From the cell containing the given text, extract its center point as [x, y] coordinate. 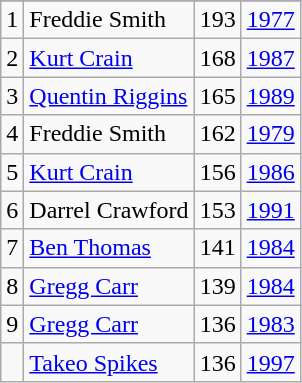
Quentin Riggins [109, 96]
156 [218, 172]
6 [12, 210]
Takeo Spikes [109, 362]
1986 [270, 172]
141 [218, 248]
1977 [270, 20]
1991 [270, 210]
Ben Thomas [109, 248]
9 [12, 324]
193 [218, 20]
5 [12, 172]
1983 [270, 324]
3 [12, 96]
8 [12, 286]
153 [218, 210]
1987 [270, 58]
2 [12, 58]
1989 [270, 96]
4 [12, 134]
165 [218, 96]
7 [12, 248]
162 [218, 134]
1979 [270, 134]
1 [12, 20]
139 [218, 286]
Darrel Crawford [109, 210]
168 [218, 58]
1997 [270, 362]
